Pinpoint the cell where the given text exists, returning its (X, Y) midpoint coordinate. 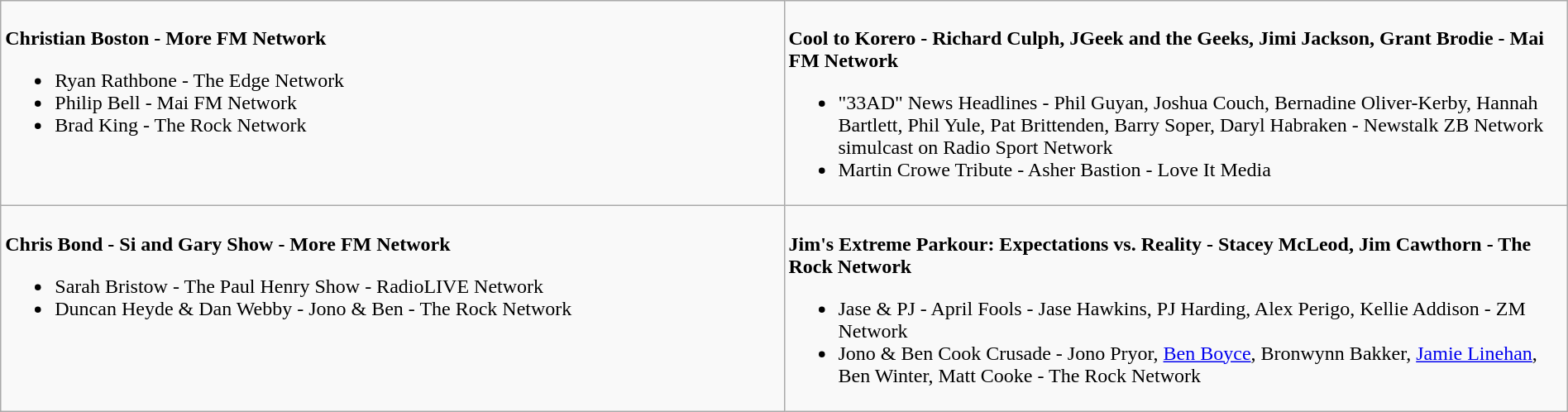
Christian Boston - More FM NetworkRyan Rathbone - The Edge NetworkPhilip Bell - Mai FM NetworkBrad King - The Rock Network (392, 103)
